Return [X, Y] of the center of cell containing provided text 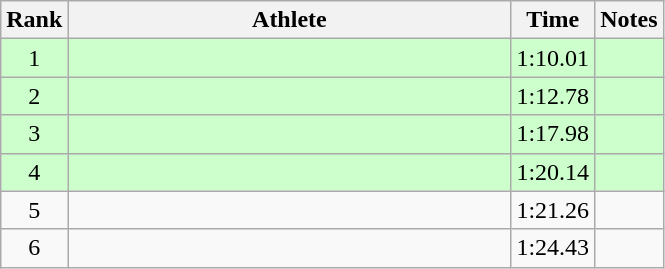
Notes [629, 20]
Rank [34, 20]
4 [34, 172]
3 [34, 134]
1:10.01 [553, 58]
1:24.43 [553, 248]
2 [34, 96]
1:12.78 [553, 96]
1 [34, 58]
Athlete [290, 20]
1:17.98 [553, 134]
Time [553, 20]
5 [34, 210]
1:20.14 [553, 172]
1:21.26 [553, 210]
6 [34, 248]
